Identify which cell holds the provided text, then report its (X, Y) central coordinate. 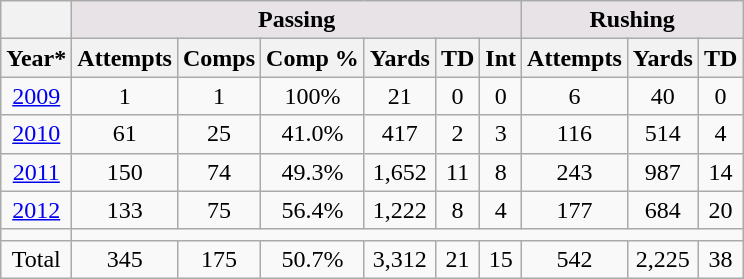
175 (218, 259)
177 (575, 210)
61 (125, 134)
Comp % (313, 58)
25 (218, 134)
514 (662, 134)
41.0% (313, 134)
40 (662, 96)
1,222 (400, 210)
116 (575, 134)
Passing (297, 20)
49.3% (313, 172)
Comps (218, 58)
243 (575, 172)
14 (720, 172)
20 (720, 210)
1,652 (400, 172)
133 (125, 210)
542 (575, 259)
684 (662, 210)
2,225 (662, 259)
987 (662, 172)
6 (575, 96)
Total (36, 259)
100% (313, 96)
2012 (36, 210)
Int (501, 58)
15 (501, 259)
417 (400, 134)
2011 (36, 172)
50.7% (313, 259)
75 (218, 210)
2 (457, 134)
Rushing (632, 20)
2010 (36, 134)
74 (218, 172)
56.4% (313, 210)
3,312 (400, 259)
3 (501, 134)
11 (457, 172)
2009 (36, 96)
Year* (36, 58)
345 (125, 259)
150 (125, 172)
38 (720, 259)
